Identify which cell holds the provided text, then report its [X, Y] central coordinate. 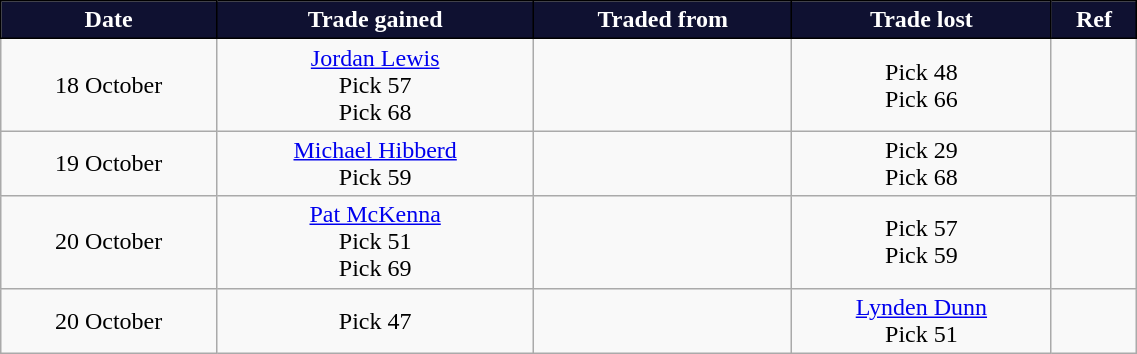
Lynden DunnPick 51 [922, 320]
Pat McKennaPick 51Pick 69 [375, 242]
Pick 48Pick 66 [922, 85]
Date [109, 20]
Pick 47 [375, 320]
Traded from [663, 20]
Trade lost [922, 20]
Trade gained [375, 20]
18 October [109, 85]
Pick 29Pick 68 [922, 164]
Ref [1094, 20]
Jordan LewisPick 57Pick 68 [375, 85]
Pick 57Pick 59 [922, 242]
Michael HibberdPick 59 [375, 164]
19 October [109, 164]
